Return [x, y] of the center of cell containing provided text 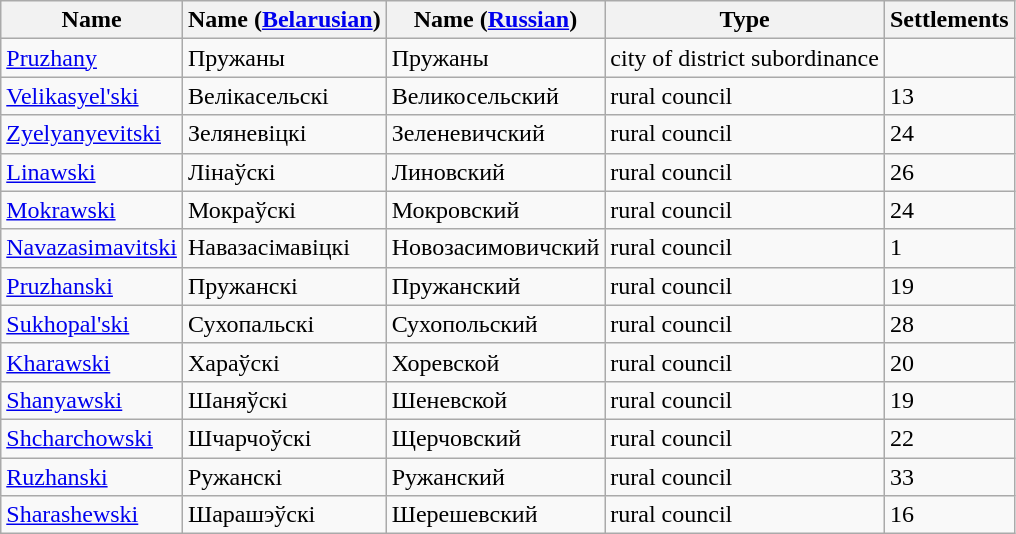
28 [949, 324]
Kharawski [92, 362]
Type [745, 20]
Shcharchowski [92, 438]
Хоревской [496, 362]
Шарашэўскі [284, 515]
26 [949, 172]
Name (Russian) [496, 20]
Пружанскі [284, 286]
Сухопальскі [284, 324]
Навазасімавіцкі [284, 248]
Name (Belarusian) [284, 20]
Name [92, 20]
Зеленевичский [496, 134]
Великосельский [496, 96]
Хараўскі [284, 362]
Шерешевский [496, 515]
Мокровский [496, 210]
1 [949, 248]
Линовский [496, 172]
Ruzhanski [92, 477]
Новозасимовичский [496, 248]
Navazasimavitski [92, 248]
Ружанский [496, 477]
Шеневской [496, 400]
Zyelyanyevitski [92, 134]
Shanyawski [92, 400]
Linawski [92, 172]
Pruzhany [92, 58]
Велікасельскі [284, 96]
Шаняўскі [284, 400]
Пружанский [496, 286]
Зеляневіцкі [284, 134]
city of district subordinance [745, 58]
33 [949, 477]
Лінаўскі [284, 172]
13 [949, 96]
Velikasyel'ski [92, 96]
Mokrawski [92, 210]
Pruzhanski [92, 286]
20 [949, 362]
Шчарчоўскі [284, 438]
Settlements [949, 20]
Sukhopal'ski [92, 324]
Мокраўскі [284, 210]
Sharashewski [92, 515]
Щерчовский [496, 438]
16 [949, 515]
Ружанскі [284, 477]
Сухопольский [496, 324]
22 [949, 438]
